Determine the [X, Y] coordinate at the center of the cell enclosing the given text.  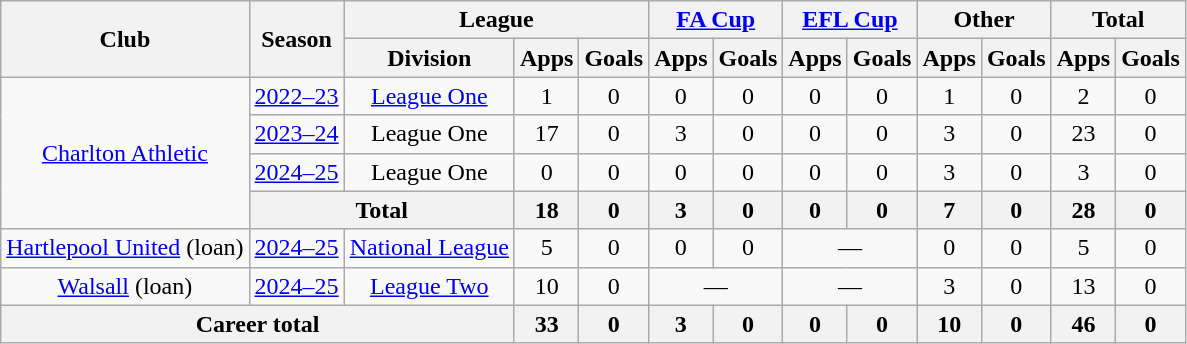
Walsall (loan) [125, 286]
2022–23 [296, 96]
28 [1083, 210]
13 [1083, 286]
Club [125, 39]
Season [296, 39]
7 [949, 210]
Career total [258, 324]
33 [546, 324]
17 [546, 134]
Division [429, 58]
National League [429, 248]
46 [1083, 324]
18 [546, 210]
League [496, 20]
Hartlepool United (loan) [125, 248]
League Two [429, 286]
23 [1083, 134]
2023–24 [296, 134]
Charlton Athletic [125, 153]
EFL Cup [850, 20]
Other [984, 20]
2 [1083, 96]
FA Cup [716, 20]
